Return the (X, Y) coordinate for the center point of the cell that contains the specified text.  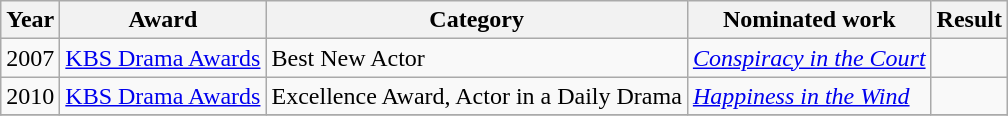
Best New Actor (476, 58)
Happiness in the Wind (809, 96)
2010 (30, 96)
Nominated work (809, 20)
Award (163, 20)
Excellence Award, Actor in a Daily Drama (476, 96)
Category (476, 20)
Year (30, 20)
2007 (30, 58)
Conspiracy in the Court (809, 58)
Result (969, 20)
